Determine the [x, y] coordinate at the center of the cell enclosing the given text.  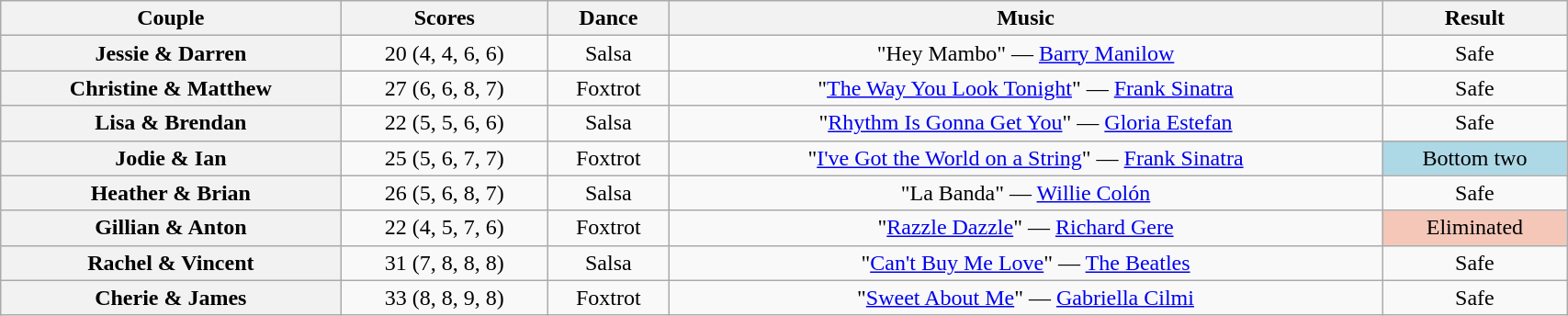
Heather & Brian [171, 193]
Result [1474, 18]
"Hey Mambo" — Barry Manilow [1025, 53]
22 (4, 5, 7, 6) [445, 228]
Eliminated [1474, 228]
"Rhythm Is Gonna Get You" — Gloria Estefan [1025, 123]
Gillian & Anton [171, 228]
26 (5, 6, 8, 7) [445, 193]
27 (6, 6, 8, 7) [445, 88]
"Sweet About Me" — Gabriella Cilmi [1025, 298]
Bottom two [1474, 158]
"Can't Buy Me Love" — The Beatles [1025, 263]
Christine & Matthew [171, 88]
33 (8, 8, 9, 8) [445, 298]
Scores [445, 18]
Jodie & Ian [171, 158]
Music [1025, 18]
"La Banda" — Willie Colón [1025, 193]
Jessie & Darren [171, 53]
Cherie & James [171, 298]
"Razzle Dazzle" — Richard Gere [1025, 228]
"I've Got the World on a String" — Frank Sinatra [1025, 158]
Couple [171, 18]
Rachel & Vincent [171, 263]
Dance [608, 18]
31 (7, 8, 8, 8) [445, 263]
Lisa & Brendan [171, 123]
25 (5, 6, 7, 7) [445, 158]
20 (4, 4, 6, 6) [445, 53]
22 (5, 5, 6, 6) [445, 123]
"The Way You Look Tonight" — Frank Sinatra [1025, 88]
